Provide the [x, y] coordinate of the cell's center where the given text is located.  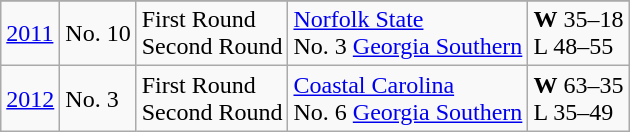
W 35–18L 48–55 [578, 34]
Norfolk StateNo. 3 Georgia Southern [408, 34]
No. 3 [98, 98]
Coastal Carolina No. 6 Georgia Southern [408, 98]
2011 [30, 34]
W 63–35L 35–49 [578, 98]
No. 10 [98, 34]
2012 [30, 98]
